Determine the [X, Y] coordinate at the center of the cell enclosing the given text.  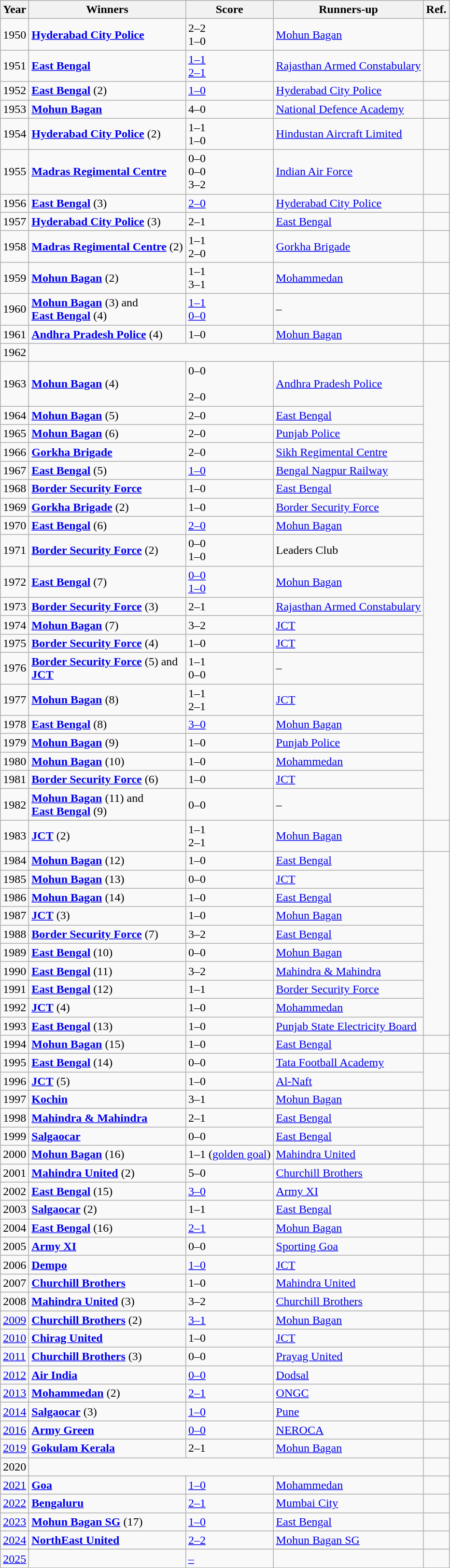
Mohun Bagan SG (17) [107, 1522]
1954 [14, 134]
Mohun Bagan SG [349, 1540]
Runners-up [349, 10]
Border Security Force (4) [107, 643]
East Bengal (16) [107, 1228]
East Bengal (8) [107, 725]
Pune [349, 1412]
1960 [14, 309]
Mohun Bagan (10) [107, 761]
1966 [14, 452]
2021 [14, 1485]
Dodsal [349, 1375]
ONGC [349, 1393]
1969 [14, 507]
1981 [14, 780]
2012 [14, 1375]
1952 [14, 91]
East Bengal (11) [107, 971]
1955 [14, 172]
1993 [14, 1026]
Border Security Force (6) [107, 780]
2005 [14, 1246]
Mohun Bagan (11) and East Bengal (9) [107, 805]
1951 [14, 66]
1990 [14, 971]
Mohun Bagan (16) [107, 1155]
1997 [14, 1100]
Salgaocar (3) [107, 1412]
2007 [14, 1283]
1975 [14, 643]
5–0 [229, 1173]
2003 [14, 1210]
East Bengal (5) [107, 470]
Tata Football Academy [349, 1063]
East Bengal (15) [107, 1191]
1953 [14, 109]
Ref. [436, 10]
Score [229, 10]
Dempo [107, 1265]
Andhra Pradesh Police [349, 384]
East Bengal (3) [107, 203]
East Bengal (10) [107, 952]
2022 [14, 1503]
2010 [14, 1338]
1977 [14, 700]
National Defence Academy [349, 109]
2006 [14, 1265]
Bengal Nagpur Railway [349, 470]
NEROCA [349, 1430]
1–1 3–1 [229, 278]
2020 [14, 1467]
2011 [14, 1357]
1980 [14, 761]
Bengaluru [107, 1503]
Sikh Regimental Centre [349, 452]
1984 [14, 861]
1983 [14, 836]
1968 [14, 489]
Year [14, 10]
Border Security Force (7) [107, 934]
Mahindra United (3) [107, 1301]
2000 [14, 1155]
1–1 (golden goal) [229, 1155]
Hindustan Aircraft Limited [349, 134]
Salgaocar [107, 1136]
1973 [14, 606]
Al-Naft [349, 1081]
1978 [14, 725]
Army Green [107, 1430]
1967 [14, 470]
Mohun Bagan (15) [107, 1045]
Punjab State Electricity Board [349, 1026]
Gorkha Brigade (2) [107, 507]
1964 [14, 415]
1–1 1–0 [229, 134]
1972 [14, 582]
4–0 [229, 109]
Churchill Brothers (3) [107, 1357]
0–0 2–0 [229, 384]
1962 [14, 353]
Salgaocar (2) [107, 1210]
JCT (4) [107, 1007]
1982 [14, 805]
1950 [14, 35]
1970 [14, 525]
Border Security Force (5) and JCT [107, 668]
1965 [14, 434]
JCT (2) [107, 836]
Kochin [107, 1100]
Churchill Brothers (2) [107, 1320]
2–2 [229, 1540]
2024 [14, 1540]
1976 [14, 668]
2014 [14, 1412]
Hyderabad City Police (2) [107, 134]
2004 [14, 1228]
Mohun Bagan (12) [107, 861]
Chirag United [107, 1338]
Mohun Bagan (7) [107, 625]
1985 [14, 879]
Mohun Bagan (2) [107, 278]
Mohun Bagan (13) [107, 879]
1986 [14, 897]
1–1 2–0 [229, 246]
Mohun Bagan (9) [107, 743]
1974 [14, 625]
1998 [14, 1118]
0–0 0–0 3–2 [229, 172]
East Bengal (12) [107, 989]
NorthEast United [107, 1540]
1991 [14, 989]
Prayag United [349, 1357]
Leaders Club [349, 550]
Madras Regimental Centre [107, 172]
JCT (5) [107, 1081]
Mohammedan (2) [107, 1393]
Indian Air Force [349, 172]
Andhra Pradesh Police (4) [107, 334]
Hyderabad City Police (3) [107, 221]
1996 [14, 1081]
East Bengal (6) [107, 525]
Mohun Bagan (4) [107, 384]
1999 [14, 1136]
Madras Regimental Centre (2) [107, 246]
East Bengal (7) [107, 582]
2016 [14, 1430]
1956 [14, 203]
Mumbai City [349, 1503]
Mohun Bagan (5) [107, 415]
Border Security Force (2) [107, 550]
1992 [14, 1007]
East Bengal (14) [107, 1063]
East Bengal (13) [107, 1026]
1971 [14, 550]
East Bengal (2) [107, 91]
Mohun Bagan (8) [107, 700]
1988 [14, 934]
Goa [107, 1485]
Air India [107, 1375]
Mahindra United (2) [107, 1173]
1963 [14, 384]
2009 [14, 1320]
1995 [14, 1063]
Mohun Bagan (14) [107, 897]
JCT (3) [107, 916]
1957 [14, 221]
2023 [14, 1522]
1959 [14, 278]
2008 [14, 1301]
2013 [14, 1393]
Gokulam Kerala [107, 1448]
Mohun Bagan (6) [107, 434]
2025 [14, 1558]
Sporting Goa [349, 1246]
Mohun Bagan (3) and East Bengal (4) [107, 309]
Winners [107, 10]
Border Security Force (3) [107, 606]
1958 [14, 246]
1987 [14, 916]
2019 [14, 1448]
1979 [14, 743]
1989 [14, 952]
2–2 1–0 [229, 35]
2001 [14, 1173]
1994 [14, 1045]
2002 [14, 1191]
1961 [14, 334]
